Locate the cell with the specified text and output its [X, Y] center coordinate. 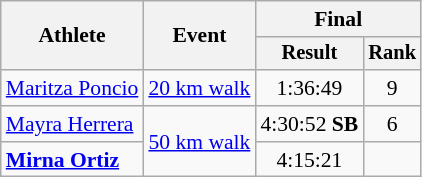
Final [338, 19]
6 [392, 124]
50 km walk [199, 142]
Event [199, 36]
Rank [392, 54]
Mayra Herrera [72, 124]
Maritza Poncio [72, 88]
1:36:49 [309, 88]
Athlete [72, 36]
4:30:52 SB [309, 124]
9 [392, 88]
Result [309, 54]
20 km walk [199, 88]
